Find where the given text appears and provide that cell's center as (x, y) coordinate. 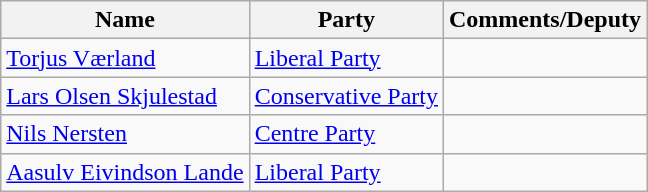
Comments/Deputy (544, 20)
Conservative Party (346, 96)
Nils Nersten (125, 134)
Centre Party (346, 134)
Name (125, 20)
Torjus Værland (125, 58)
Aasulv Eivindson Lande (125, 172)
Lars Olsen Skjulestad (125, 96)
Party (346, 20)
